Find where the given text appears and provide that cell's center as (x, y) coordinate. 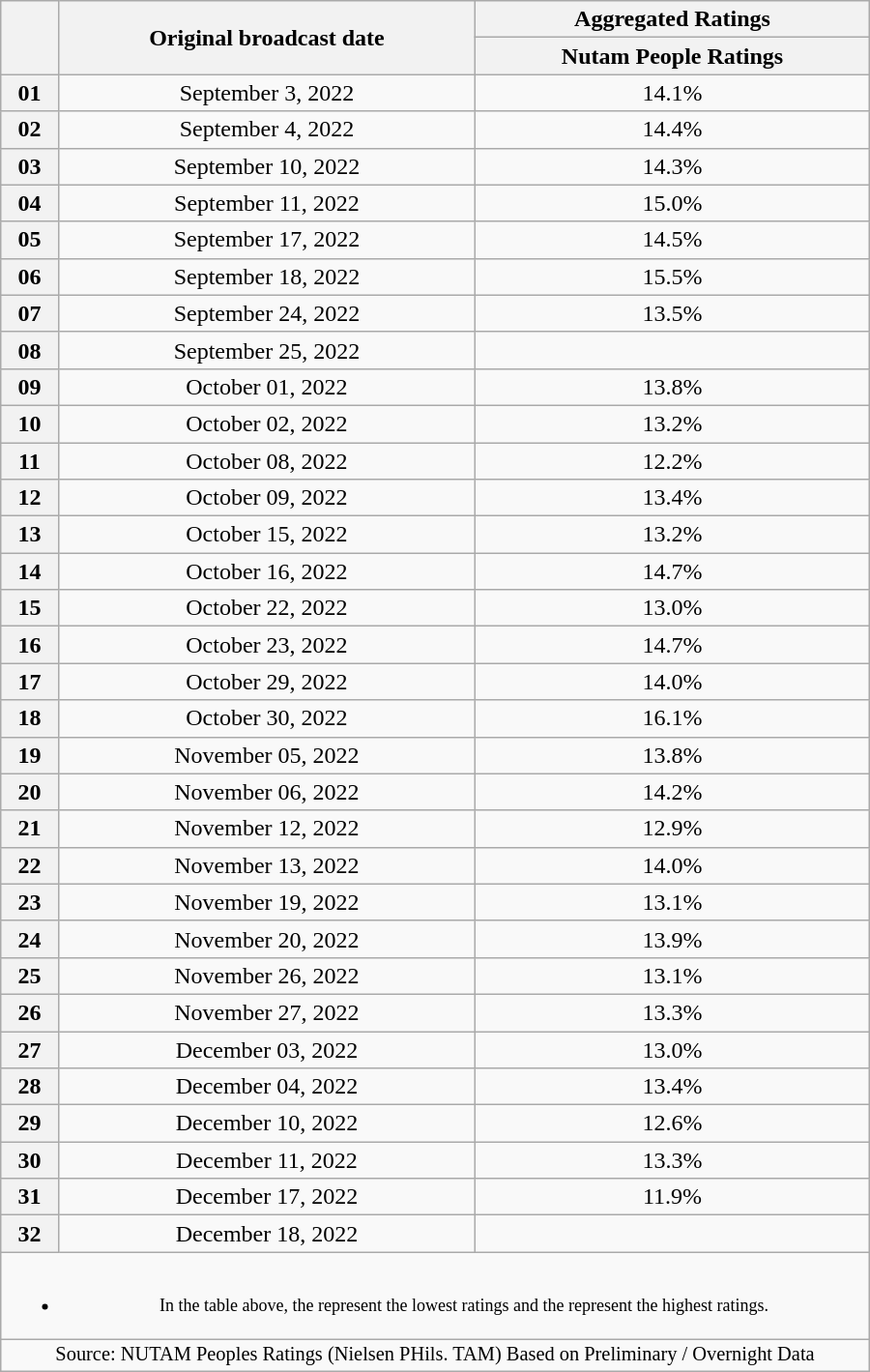
15.0% (673, 203)
24 (29, 939)
31 (29, 1197)
14.5% (673, 240)
November 27, 2022 (267, 1012)
10 (29, 423)
December 17, 2022 (267, 1197)
October 29, 2022 (267, 682)
13.5% (673, 313)
15.5% (673, 277)
September 25, 2022 (267, 350)
December 03, 2022 (267, 1049)
06 (29, 277)
19 (29, 755)
September 4, 2022 (267, 130)
November 12, 2022 (267, 829)
25 (29, 976)
September 24, 2022 (267, 313)
23 (29, 902)
October 16, 2022 (267, 571)
12.9% (673, 829)
20 (29, 792)
October 08, 2022 (267, 461)
28 (29, 1087)
30 (29, 1160)
21 (29, 829)
14.1% (673, 93)
November 19, 2022 (267, 902)
Original broadcast date (267, 38)
16 (29, 645)
November 06, 2022 (267, 792)
14.3% (673, 166)
16.1% (673, 718)
17 (29, 682)
29 (29, 1124)
September 11, 2022 (267, 203)
December 04, 2022 (267, 1087)
October 30, 2022 (267, 718)
December 18, 2022 (267, 1234)
08 (29, 350)
22 (29, 865)
September 3, 2022 (267, 93)
October 15, 2022 (267, 535)
December 10, 2022 (267, 1124)
October 01, 2022 (267, 387)
12 (29, 498)
In the table above, the represent the lowest ratings and the represent the highest ratings. (435, 1296)
07 (29, 313)
14.4% (673, 130)
04 (29, 203)
01 (29, 93)
November 26, 2022 (267, 976)
12.2% (673, 461)
13 (29, 535)
12.6% (673, 1124)
October 23, 2022 (267, 645)
18 (29, 718)
November 13, 2022 (267, 865)
Aggregated Ratings (673, 19)
11.9% (673, 1197)
Source: NUTAM Peoples Ratings (Nielsen PHils. TAM) Based on Preliminary / Overnight Data (435, 1356)
02 (29, 130)
September 17, 2022 (267, 240)
14 (29, 571)
11 (29, 461)
09 (29, 387)
03 (29, 166)
13.9% (673, 939)
27 (29, 1049)
Nutam People Ratings (673, 56)
October 09, 2022 (267, 498)
October 02, 2022 (267, 423)
September 10, 2022 (267, 166)
September 18, 2022 (267, 277)
26 (29, 1012)
October 22, 2022 (267, 608)
14.2% (673, 792)
15 (29, 608)
December 11, 2022 (267, 1160)
05 (29, 240)
32 (29, 1234)
November 20, 2022 (267, 939)
November 05, 2022 (267, 755)
